Output the [X, Y] coordinate of the center of the cell containing the given text.  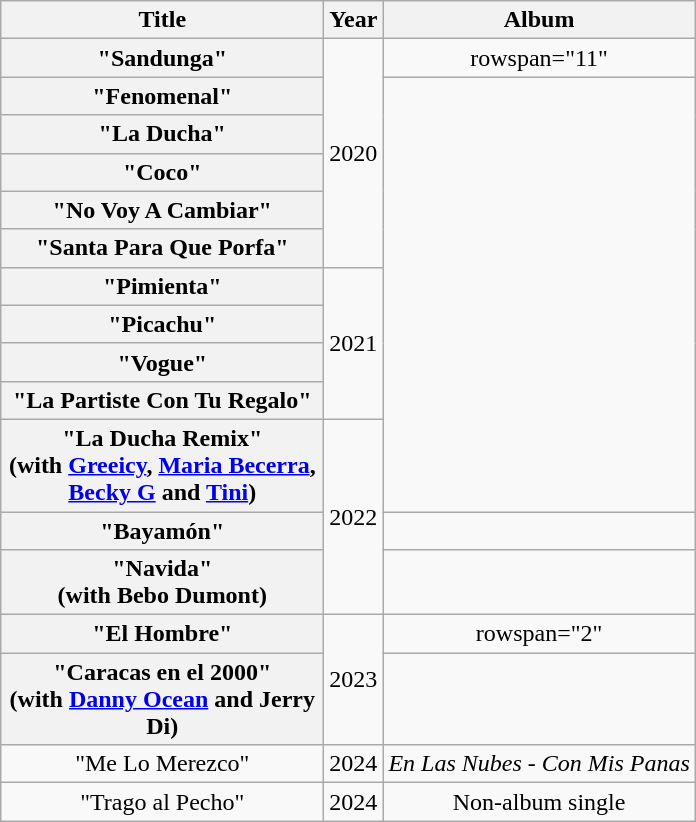
"Caracas en el 2000" (with Danny Ocean and Jerry Di) [162, 699]
"Santa Para Que Porfa" [162, 248]
"Pimienta" [162, 286]
rowspan="2" [539, 634]
2023 [354, 680]
"Bayamón" [162, 531]
"Picachu" [162, 324]
"Fenomenal" [162, 96]
"Vogue" [162, 362]
"La Partiste Con Tu Regalo" [162, 400]
Year [354, 20]
"Trago al Pecho" [162, 802]
"La Ducha Remix" (with Greeicy, Maria Becerra, Becky G and Tini) [162, 465]
Title [162, 20]
2022 [354, 516]
En Las Nubes - Con Mis Panas [539, 764]
Non-album single [539, 802]
2020 [354, 153]
"Navida" (with Bebo Dumont) [162, 582]
rowspan="11" [539, 58]
Album [539, 20]
"Coco" [162, 172]
"No Voy A Cambiar" [162, 210]
"La Ducha" [162, 134]
"Me Lo Merezco" [162, 764]
2021 [354, 343]
"El Hombre" [162, 634]
"Sandunga" [162, 58]
